Provide the (x, y) coordinate of the cell's center where the given text is located.  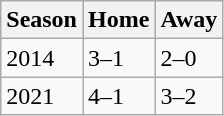
Away (189, 20)
4–1 (118, 96)
Home (118, 20)
Season (42, 20)
2021 (42, 96)
2–0 (189, 58)
3–2 (189, 96)
3–1 (118, 58)
2014 (42, 58)
